Search for the cell housing the specified text and yield its (x, y) center coordinate. 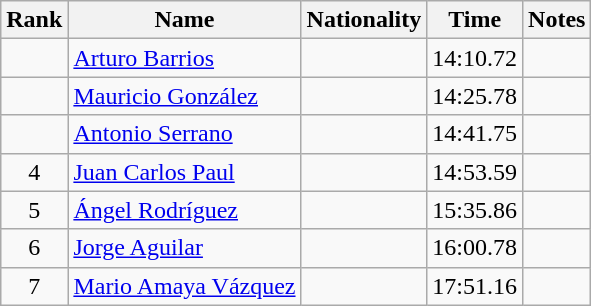
Notes (557, 20)
16:00.78 (475, 248)
Juan Carlos Paul (184, 172)
6 (34, 248)
Nationality (364, 20)
14:10.72 (475, 58)
7 (34, 286)
14:41.75 (475, 134)
4 (34, 172)
Name (184, 20)
15:35.86 (475, 210)
14:53.59 (475, 172)
Mario Amaya Vázquez (184, 286)
Mauricio González (184, 96)
Jorge Aguilar (184, 248)
17:51.16 (475, 286)
Arturo Barrios (184, 58)
5 (34, 210)
Time (475, 20)
Rank (34, 20)
Antonio Serrano (184, 134)
14:25.78 (475, 96)
Ángel Rodríguez (184, 210)
